Pinpoint the cell where the given text exists, returning its [X, Y] midpoint coordinate. 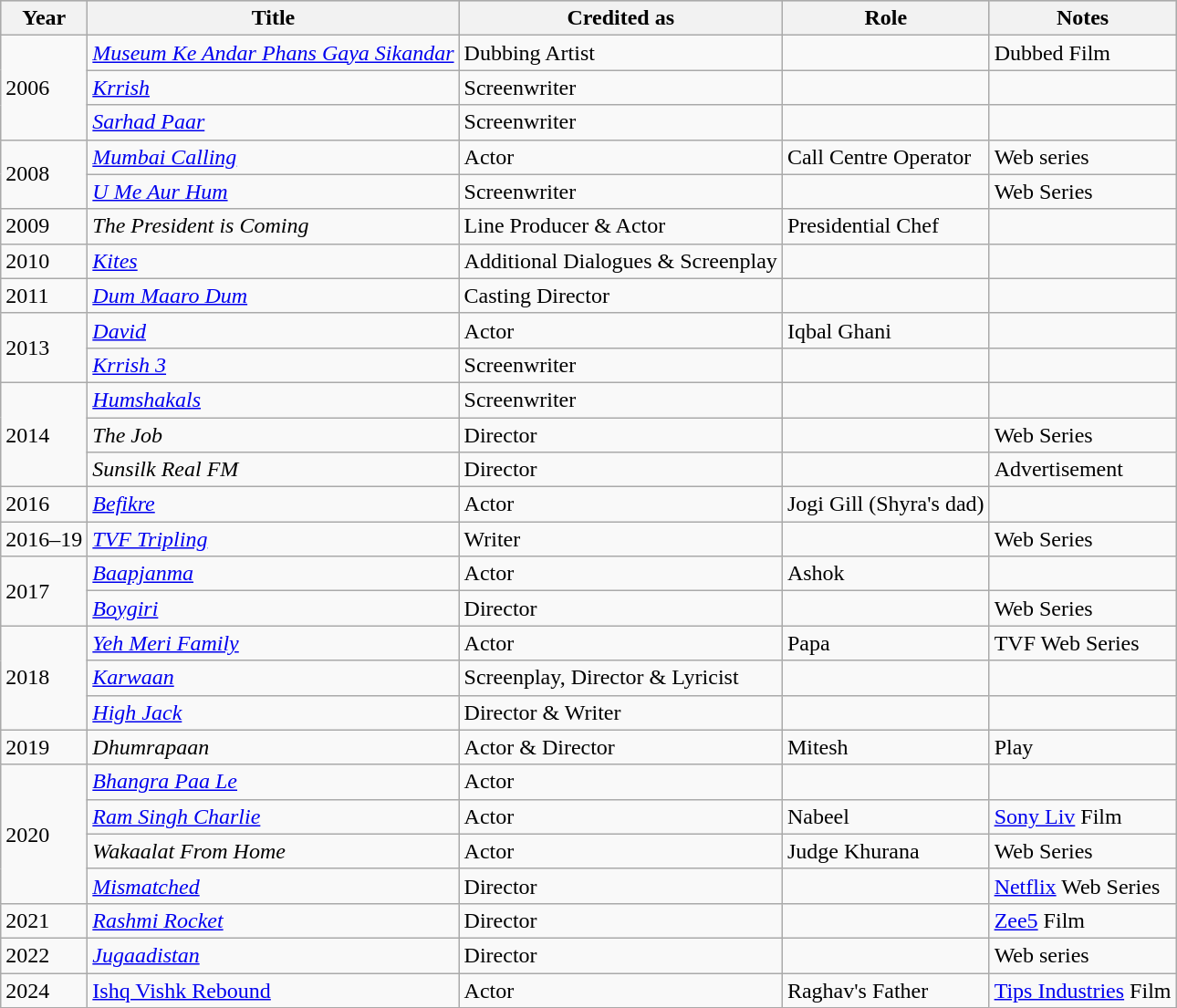
Kites [274, 261]
Dubbing Artist [620, 53]
2021 [44, 920]
Krrish 3 [274, 365]
Mitesh [885, 747]
TVF Web Series [1082, 643]
Karwaan [274, 678]
Wakaalat From Home [274, 851]
Sarhad Paar [274, 122]
Jugaadistan [274, 955]
Boygiri [274, 608]
Sony Liv Film [1082, 816]
2024 [44, 990]
2009 [44, 226]
Ashok [885, 574]
Dum Maaro Dum [274, 296]
Sunsilk Real FM [274, 470]
Writer [620, 539]
2017 [44, 591]
Papa [885, 643]
2014 [44, 434]
Casting Director [620, 296]
David [274, 330]
Director & Writer [620, 712]
Title [274, 18]
Bhangra Paa Le [274, 782]
2013 [44, 348]
Credited as [620, 18]
2006 [44, 88]
Rashmi Rocket [274, 920]
The President is Coming [274, 226]
Museum Ke Andar Phans Gaya Sikandar [274, 53]
The Job [274, 435]
Year [44, 18]
Dhumrapaan [274, 747]
2020 [44, 834]
High Jack [274, 712]
2010 [44, 261]
Befikre [274, 504]
Call Centre Operator [885, 157]
Line Producer & Actor [620, 226]
Tips Industries Film [1082, 990]
Advertisement [1082, 470]
Notes [1082, 18]
Baapjanma [274, 574]
Ram Singh Charlie [274, 816]
Mumbai Calling [274, 157]
Judge Khurana [885, 851]
U Me Aur Hum [274, 192]
Iqbal Ghani [885, 330]
2016 [44, 504]
2018 [44, 678]
Nabeel [885, 816]
Yeh Meri Family [274, 643]
Krrish [274, 88]
Dubbed Film [1082, 53]
TVF Tripling [274, 539]
Play [1082, 747]
Mismatched [274, 886]
Role [885, 18]
2016–19 [44, 539]
2011 [44, 296]
Zee5 Film [1082, 920]
Jogi Gill (Shyra's dad) [885, 504]
Additional Dialogues & Screenplay [620, 261]
Actor & Director [620, 747]
2022 [44, 955]
Netflix Web Series [1082, 886]
Screenplay, Director & Lyricist [620, 678]
Presidential Chef [885, 226]
2019 [44, 747]
Humshakals [274, 400]
2008 [44, 174]
Raghav's Father [885, 990]
Ishq Vishk Rebound [274, 990]
